Return (X, Y) of the center of cell containing provided text 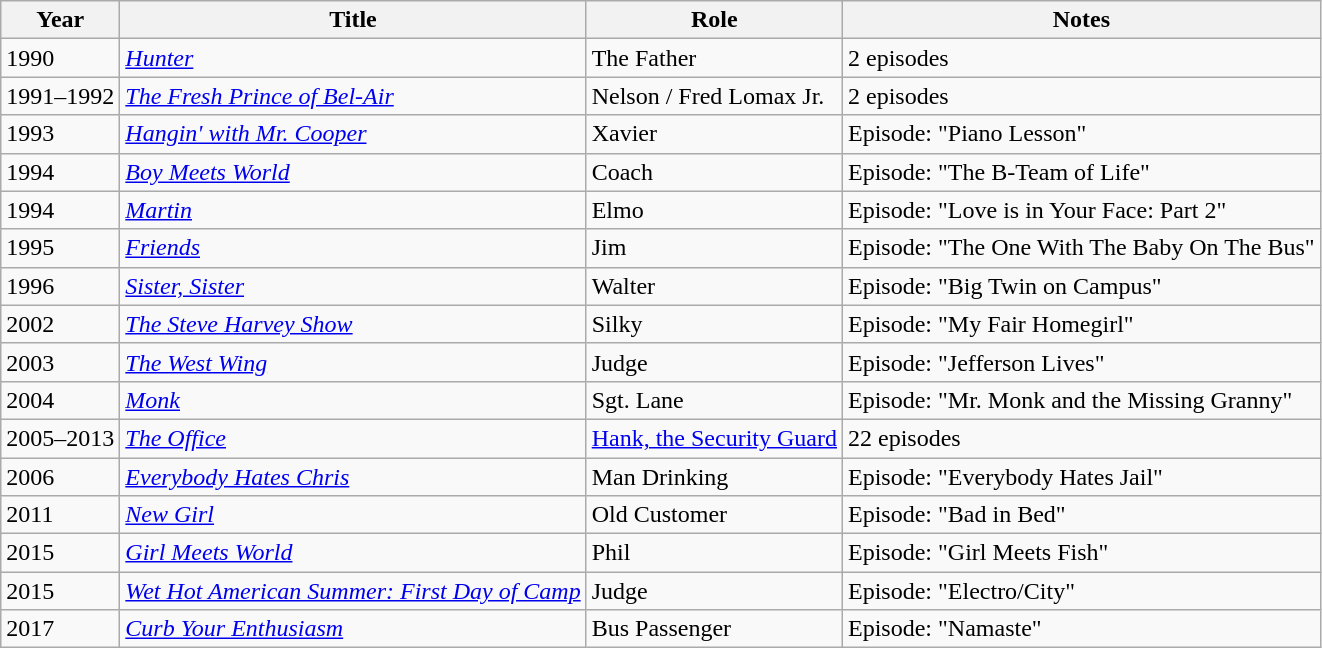
Year (60, 20)
Hunter (353, 58)
Episode: "The B-Team of Life" (1082, 172)
Episode: "Bad in Bed" (1082, 515)
Notes (1082, 20)
The Office (353, 438)
Hank, the Security Guard (714, 438)
Episode: "Girl Meets Fish" (1082, 553)
Silky (714, 324)
Friends (353, 248)
Hangin' with Mr. Cooper (353, 134)
Everybody Hates Chris (353, 477)
The Steve Harvey Show (353, 324)
Walter (714, 286)
Episode: "Namaste" (1082, 629)
Curb Your Enthusiasm (353, 629)
Martin (353, 210)
Episode: "My Fair Homegirl" (1082, 324)
Girl Meets World (353, 553)
22 episodes (1082, 438)
Sgt. Lane (714, 400)
1995 (60, 248)
Xavier (714, 134)
1991–1992 (60, 96)
Monk (353, 400)
Episode: "Jefferson Lives" (1082, 362)
2006 (60, 477)
The West Wing (353, 362)
Coach (714, 172)
Elmo (714, 210)
2003 (60, 362)
Man Drinking (714, 477)
Bus Passenger (714, 629)
1996 (60, 286)
Episode: "Piano Lesson" (1082, 134)
New Girl (353, 515)
2005–2013 (60, 438)
The Fresh Prince of Bel-Air (353, 96)
Episode: "Big Twin on Campus" (1082, 286)
1990 (60, 58)
Role (714, 20)
2002 (60, 324)
Jim (714, 248)
2004 (60, 400)
Episode: "Everybody Hates Jail" (1082, 477)
1993 (60, 134)
Phil (714, 553)
2017 (60, 629)
Boy Meets World (353, 172)
Old Customer (714, 515)
Episode: "Love is in Your Face: Part 2" (1082, 210)
Wet Hot American Summer: First Day of Camp (353, 591)
2011 (60, 515)
Title (353, 20)
The Father (714, 58)
Episode: "Mr. Monk and the Missing Granny" (1082, 400)
Nelson / Fred Lomax Jr. (714, 96)
Episode: "The One With The Baby On The Bus" (1082, 248)
Episode: "Electro/City" (1082, 591)
Sister, Sister (353, 286)
